Pinpoint the cell where the given text exists, returning its (x, y) midpoint coordinate. 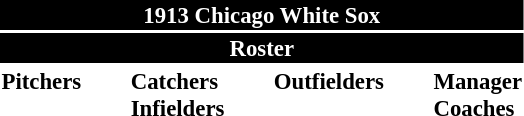
1913 Chicago White Sox (262, 15)
Roster (262, 48)
